Search for the cell housing the specified text and yield its (x, y) center coordinate. 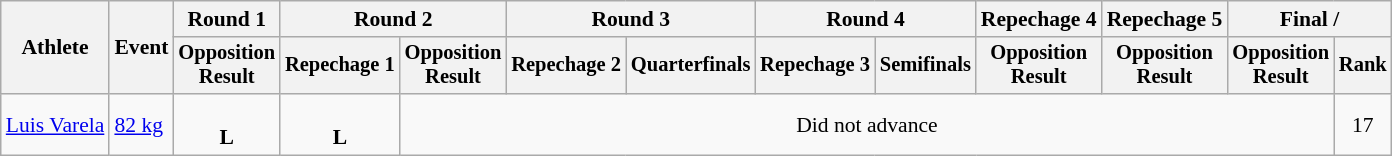
Repechage 3 (815, 66)
Semifinals (926, 66)
82 kg (141, 124)
Did not advance (867, 124)
17 (1363, 124)
Round 2 (393, 19)
Repechage 5 (1165, 19)
Event (141, 48)
Athlete (56, 48)
Repechage 1 (340, 66)
Rank (1363, 66)
Final / (1309, 19)
Round 4 (865, 19)
Round 3 (630, 19)
Repechage 4 (1039, 19)
Repechage 2 (566, 66)
Luis Varela (56, 124)
Round 1 (226, 19)
Quarterfinals (690, 66)
